Pinpoint the cell where the given text exists, returning its [x, y] midpoint coordinate. 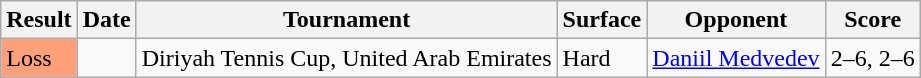
Surface [602, 20]
Score [872, 20]
Tournament [346, 20]
Date [106, 20]
Diriyah Tennis Cup, United Arab Emirates [346, 58]
Result [39, 20]
Daniil Medvedev [736, 58]
Opponent [736, 20]
Hard [602, 58]
2–6, 2–6 [872, 58]
Loss [39, 58]
